For the text-containing cell, return its midpoint in [X, Y] coordinate format. 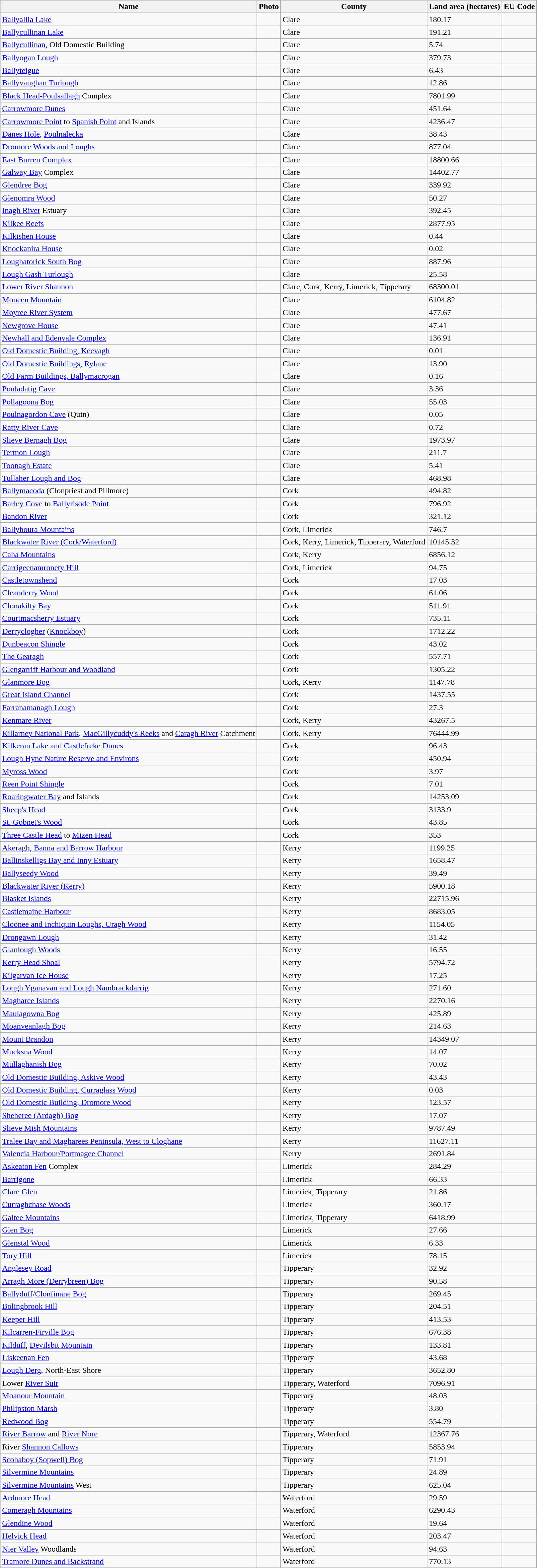
14349.07 [465, 1039]
Valencia Harbour/Portmagee Channel [129, 1153]
Ardmore Head [129, 1498]
1973.97 [465, 440]
7801.99 [465, 96]
43.85 [465, 822]
554.79 [465, 1421]
Carrowmore Dunes [129, 108]
191.21 [465, 32]
Land area (hectares) [465, 7]
Castletownshend [129, 580]
Lower River Shannon [129, 287]
1305.22 [465, 669]
Blackwater River (Cork/Waterford) [129, 542]
Kilcarren-Firville Bog [129, 1332]
9787.49 [465, 1128]
Ballymacoda (Clonpriest and Pillmore) [129, 491]
Newgrove House [129, 325]
796.92 [465, 504]
Mullaghanish Bog [129, 1064]
2691.84 [465, 1153]
392.45 [465, 211]
468.98 [465, 478]
Kilkishen House [129, 236]
Ballinskelligs Bay and Inny Estuary [129, 861]
Pollagoona Bog [129, 402]
0.05 [465, 415]
269.45 [465, 1294]
Ballyseedy Wood [129, 873]
1658.47 [465, 861]
Loughatorick South Bog [129, 262]
Ballyteigue [129, 70]
360.17 [465, 1205]
Galway Bay Complex [129, 172]
6.43 [465, 70]
Moyree River System [129, 312]
676.38 [465, 1332]
5900.18 [465, 886]
Slieve Bernagh Bog [129, 440]
Curraghchase Woods [129, 1205]
6856.12 [465, 554]
0.02 [465, 249]
Caha Mountains [129, 554]
0.01 [465, 351]
0.03 [465, 1090]
61.06 [465, 593]
Scohaboy (Sopwell) Bog [129, 1460]
Ballyhoura Mountains [129, 529]
71.91 [465, 1460]
River Shannon Callows [129, 1447]
Kilgarvan Ice House [129, 975]
47.41 [465, 325]
43267.5 [465, 720]
Castlemaine Harbour [129, 911]
94.75 [465, 568]
Old Domestic Building, Dromore Wood [129, 1103]
Reen Point Shingle [129, 784]
Maulagowna Bog [129, 1014]
203.47 [465, 1536]
Old Domestic Buildings, Rylane [129, 363]
Tramore Dunes and Backstrand [129, 1561]
Akeragh, Banna and Barrow Harbour [129, 848]
Barrigone [129, 1179]
Tralee Bay and Magharees Peninsula, West to Cloghane [129, 1141]
68300.01 [465, 287]
Toonagh Estate [129, 465]
Magharee Islands [129, 1001]
Askeaton Fen Complex [129, 1166]
6104.82 [465, 300]
24.89 [465, 1472]
770.13 [465, 1561]
22715.96 [465, 899]
1147.78 [465, 682]
Old Domestic Building, Curraglass Wood [129, 1090]
Danes Hole, Poulnalecka [129, 134]
Ballycullinan, Old Domestic Building [129, 45]
Glendree Bog [129, 185]
Glenstal Wood [129, 1243]
27.3 [465, 707]
133.81 [465, 1345]
Kerry Head Shoal [129, 962]
Ballycullinan Lake [129, 32]
14253.09 [465, 797]
Dromore Woods and Loughs [129, 147]
557.71 [465, 657]
EU Code [519, 7]
Carrigeenamronety Hill [129, 568]
Inagh River Estuary [129, 211]
Name [129, 7]
Old Domestic Building, Askive Wood [129, 1077]
6290.43 [465, 1510]
1154.05 [465, 924]
14.07 [465, 1052]
Old Domestic Building, Keevagh [129, 351]
Cloonee and Inchiquin Loughs, Uragh Wood [129, 924]
Lough Hyne Nature Reserve and Environs [129, 758]
17.07 [465, 1115]
Glanlough Woods [129, 950]
Silvermine Mountains West [129, 1485]
County [354, 7]
Roaringwater Bay and Islands [129, 797]
Clare Glen [129, 1192]
413.53 [465, 1319]
339.92 [465, 185]
39.49 [465, 873]
Derryclogher (Knockboy) [129, 631]
Comeragh Mountains [129, 1510]
50.27 [465, 198]
Tullaher Lough and Bog [129, 478]
Glengarriff Harbour and Woodland [129, 669]
76444.99 [465, 733]
55.03 [465, 402]
Anglesey Road [129, 1268]
7.01 [465, 784]
Farranamanagh Lough [129, 707]
379.73 [465, 58]
Cork, Kerry, Limerick, Tipperary, Waterford [354, 542]
477.67 [465, 312]
Black Head-Poulsallagh Complex [129, 96]
Kenmare River [129, 720]
Liskeenan Fen [129, 1357]
Lough Derg, North-East Shore [129, 1370]
5853.94 [465, 1447]
Moneen Mountain [129, 300]
St. Gobnet's Wood [129, 822]
Newhall and Edenvale Complex [129, 338]
6418.99 [465, 1217]
Mount Brandon [129, 1039]
511.91 [465, 606]
3.97 [465, 771]
Barley Cove to Ballyrisode Point [129, 504]
Poulnagordon Cave (Quin) [129, 415]
East Burren Complex [129, 160]
Blackwater River (Kerry) [129, 886]
3133.9 [465, 810]
18800.66 [465, 160]
Tory Hill [129, 1256]
43.43 [465, 1077]
19.64 [465, 1523]
Blasket Islands [129, 899]
Lough Yganavan and Lough Nambrackdarrig [129, 988]
746.7 [465, 529]
Ratty River Cave [129, 427]
Glen Bog [129, 1230]
3.36 [465, 389]
271.60 [465, 988]
Galtee Mountains [129, 1217]
1199.25 [465, 848]
2877.95 [465, 223]
25.58 [465, 274]
Clare, Cork, Kerry, Limerick, Tipperary [354, 287]
211.7 [465, 453]
1712.22 [465, 631]
284.29 [465, 1166]
Termon Lough [129, 453]
735.11 [465, 618]
877.04 [465, 147]
96.43 [465, 746]
Myross Wood [129, 771]
7096.91 [465, 1383]
94.63 [465, 1549]
Slieve Mish Mountains [129, 1128]
12367.76 [465, 1434]
Cleanderry Wood [129, 593]
Arragh More (Derrybreen) Bog [129, 1281]
Lough Gash Turlough [129, 274]
136.91 [465, 338]
Kilkeran Lake and Castlefreke Dunes [129, 746]
Ballyogan Lough [129, 58]
Bolingbrook Hill [129, 1306]
0.16 [465, 376]
5794.72 [465, 962]
4236.47 [465, 121]
14402.77 [465, 172]
887.96 [465, 262]
2270.16 [465, 1001]
5.41 [465, 465]
Sheheree (Ardagh) Bog [129, 1115]
78.15 [465, 1256]
450.94 [465, 758]
3652.80 [465, 1370]
River Barrow and River Nore [129, 1434]
10145.32 [465, 542]
Silvermine Mountains [129, 1472]
43.68 [465, 1357]
66.33 [465, 1179]
90.58 [465, 1281]
17.03 [465, 580]
Keeper Hill [129, 1319]
Three Castle Head to Mizen Head [129, 835]
Lower River Suir [129, 1383]
Moanour Mountain [129, 1396]
Old Farm Buildings, Ballymacrogan [129, 376]
1437.55 [465, 695]
38.43 [465, 134]
17.25 [465, 975]
180.17 [465, 19]
Kilduff, Devilsbit Mountain [129, 1345]
Mucksna Wood [129, 1052]
0.72 [465, 427]
6.33 [465, 1243]
43.02 [465, 644]
Killarney National Park, MacGillycuddy's Reeks and Caragh River Catchment [129, 733]
Drongawn Lough [129, 937]
Knockanira House [129, 249]
625.04 [465, 1485]
Ballyallia Lake [129, 19]
Ballyduff/Clonfinane Bog [129, 1294]
494.82 [465, 491]
29.59 [465, 1498]
Great Island Channel [129, 695]
Sheep's Head [129, 810]
11627.11 [465, 1141]
32.92 [465, 1268]
Glanmore Bog [129, 682]
31.42 [465, 937]
Bandon River [129, 516]
425.89 [465, 1014]
0.44 [465, 236]
8683.05 [465, 911]
3.80 [465, 1409]
27.66 [465, 1230]
204.51 [465, 1306]
21.86 [465, 1192]
The Gearagh [129, 657]
Pouladatig Cave [129, 389]
16.55 [465, 950]
353 [465, 835]
Carrowmore Point to Spanish Point and Islands [129, 121]
Nier Valley Woodlands [129, 1549]
13.90 [465, 363]
Glenomra Wood [129, 198]
321.12 [465, 516]
Ballyvaughan Turlough [129, 83]
Courtmacsherry Estuary [129, 618]
48.03 [465, 1396]
Kilkee Reefs [129, 223]
Photo [268, 7]
Redwood Bog [129, 1421]
214.63 [465, 1026]
5.74 [465, 45]
123.57 [465, 1103]
70.02 [465, 1064]
Clonakilty Bay [129, 606]
Glendine Wood [129, 1523]
Dunbeacon Shingle [129, 644]
451.64 [465, 108]
12.86 [465, 83]
Philipston Marsh [129, 1409]
Helvick Head [129, 1536]
Moanveanlagh Bog [129, 1026]
